Locate the cell with the specified text and output its (x, y) center coordinate. 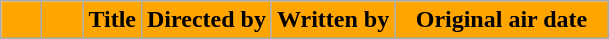
Directed by (206, 20)
Written by (332, 20)
Title (112, 20)
Original air date (502, 20)
